Capture the cell that displays the provided text and extract its [x, y] central coordinate. 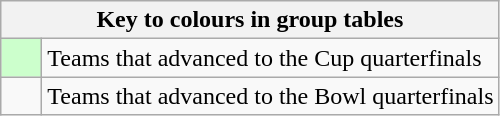
Teams that advanced to the Cup quarterfinals [270, 58]
Key to colours in group tables [250, 20]
Teams that advanced to the Bowl quarterfinals [270, 96]
